Identify which cell holds the provided text, then report its (X, Y) central coordinate. 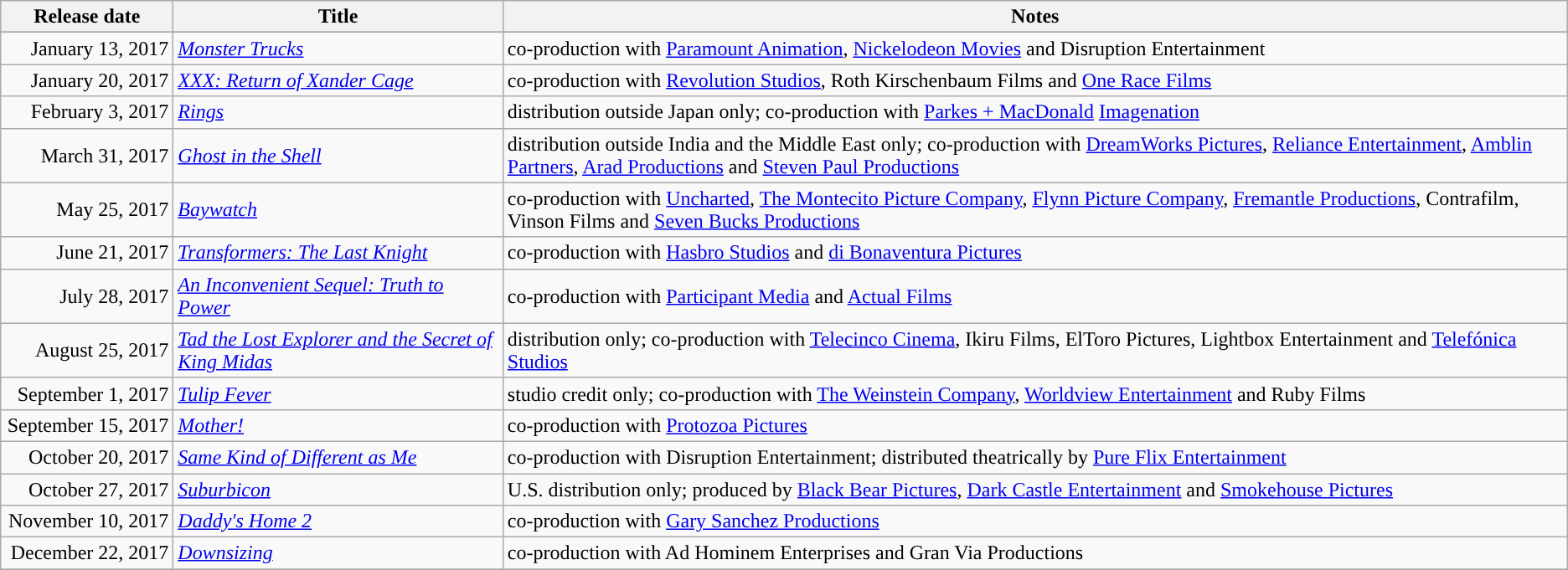
Suburbicon (338, 490)
Baywatch (338, 209)
Tad the Lost Explorer and the Secret of King Midas (338, 350)
studio credit only; co-production with The Weinstein Company, Worldview Entertainment and Ruby Films (1035, 393)
January 13, 2017 (87, 49)
co-production with Paramount Animation, Nickelodeon Movies and Disruption Entertainment (1035, 49)
Title (338, 17)
co-production with Revolution Studios, Roth Kirschenbaum Films and One Race Films (1035, 80)
Monster Trucks (338, 49)
U.S. distribution only; produced by Black Bear Pictures, Dark Castle Entertainment and Smokehouse Pictures (1035, 490)
January 20, 2017 (87, 80)
co-production with Hasbro Studios and di Bonaventura Pictures (1035, 253)
November 10, 2017 (87, 521)
March 31, 2017 (87, 156)
October 20, 2017 (87, 457)
September 15, 2017 (87, 425)
Daddy's Home 2 (338, 521)
July 28, 2017 (87, 296)
XXX: Return of Xander Cage (338, 80)
co-production with Disruption Entertainment; distributed theatrically by Pure Flix Entertainment (1035, 457)
Rings (338, 112)
June 21, 2017 (87, 253)
February 3, 2017 (87, 112)
August 25, 2017 (87, 350)
Ghost in the Shell (338, 156)
Same Kind of Different as Me (338, 457)
distribution only; co-production with Telecinco Cinema, Ikiru Films, ElToro Pictures, Lightbox Entertainment and Telefónica Studios (1035, 350)
co-production with Ad Hominem Enterprises and Gran Via Productions (1035, 553)
co-production with Gary Sanchez Productions (1035, 521)
May 25, 2017 (87, 209)
co-production with Participant Media and Actual Films (1035, 296)
An Inconvenient Sequel: Truth to Power (338, 296)
Mother! (338, 425)
distribution outside Japan only; co-production with Parkes + MacDonald Imagenation (1035, 112)
Release date (87, 17)
October 27, 2017 (87, 490)
co-production with Protozoa Pictures (1035, 425)
Notes (1035, 17)
Downsizing (338, 553)
Tulip Fever (338, 393)
September 1, 2017 (87, 393)
December 22, 2017 (87, 553)
Transformers: The Last Knight (338, 253)
